Find where the given text appears and provide that cell's center as [X, Y] coordinate. 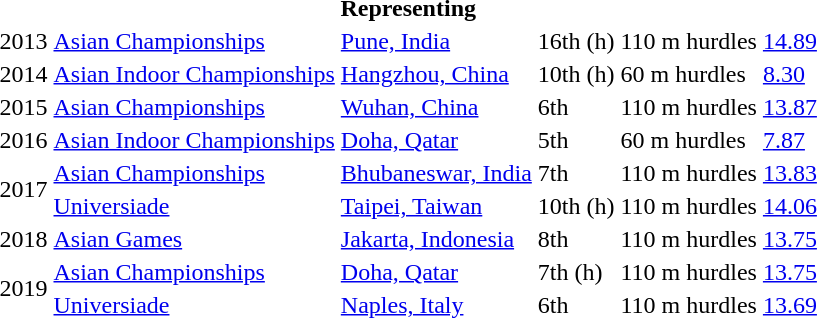
16th (h) [576, 41]
Taipei, Taiwan [436, 206]
Hangzhou, China [436, 74]
5th [576, 140]
Bhubaneswar, India [436, 173]
8th [576, 239]
Jakarta, Indonesia [436, 239]
7th (h) [576, 272]
Universiade [194, 206]
7th [576, 173]
Asian Games [194, 239]
Wuhan, China [436, 107]
Pune, India [436, 41]
6th [576, 107]
